Capture the cell that displays the provided text and extract its [x, y] central coordinate. 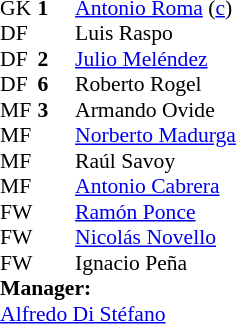
Nicolás Novello [156, 237]
Raúl Savoy [156, 161]
2 [57, 59]
Antonio Cabrera [156, 187]
Norberto Madurga [156, 135]
Julio Meléndez [156, 59]
3 [57, 110]
Armando Ovide [156, 110]
Roberto Rogel [156, 85]
Manager: [118, 289]
Luis Raspo [156, 33]
Ignacio Peña [156, 263]
Ramón Ponce [156, 212]
6 [57, 85]
